Provide the (x, y) coordinate of the cell's center where the given text is located.  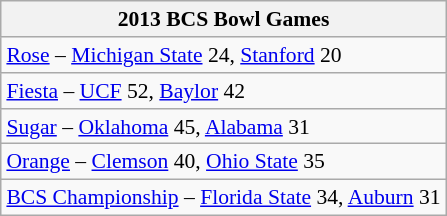
2013 BCS Bowl Games (223, 19)
Fiesta – UCF 52, Baylor 42 (223, 91)
Sugar – Oklahoma 45, Alabama 31 (223, 126)
Orange – Clemson 40, Ohio State 35 (223, 162)
Rose – Michigan State 24, Stanford 20 (223, 55)
BCS Championship – Florida State 34, Auburn 31 (223, 197)
